Locate the cell with the specified text and output its (x, y) center coordinate. 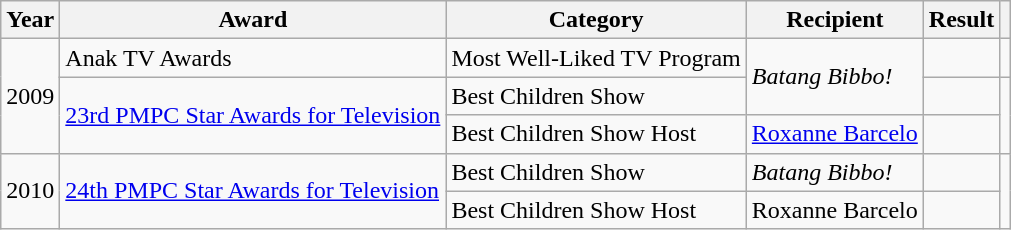
2009 (30, 96)
Recipient (834, 20)
Most Well-Liked TV Program (596, 58)
Award (253, 20)
23rd PMPC Star Awards for Television (253, 115)
Result (961, 20)
24th PMPC Star Awards for Television (253, 191)
Anak TV Awards (253, 58)
Category (596, 20)
2010 (30, 191)
Year (30, 20)
